From the cell containing the given text, extract its center point as [x, y] coordinate. 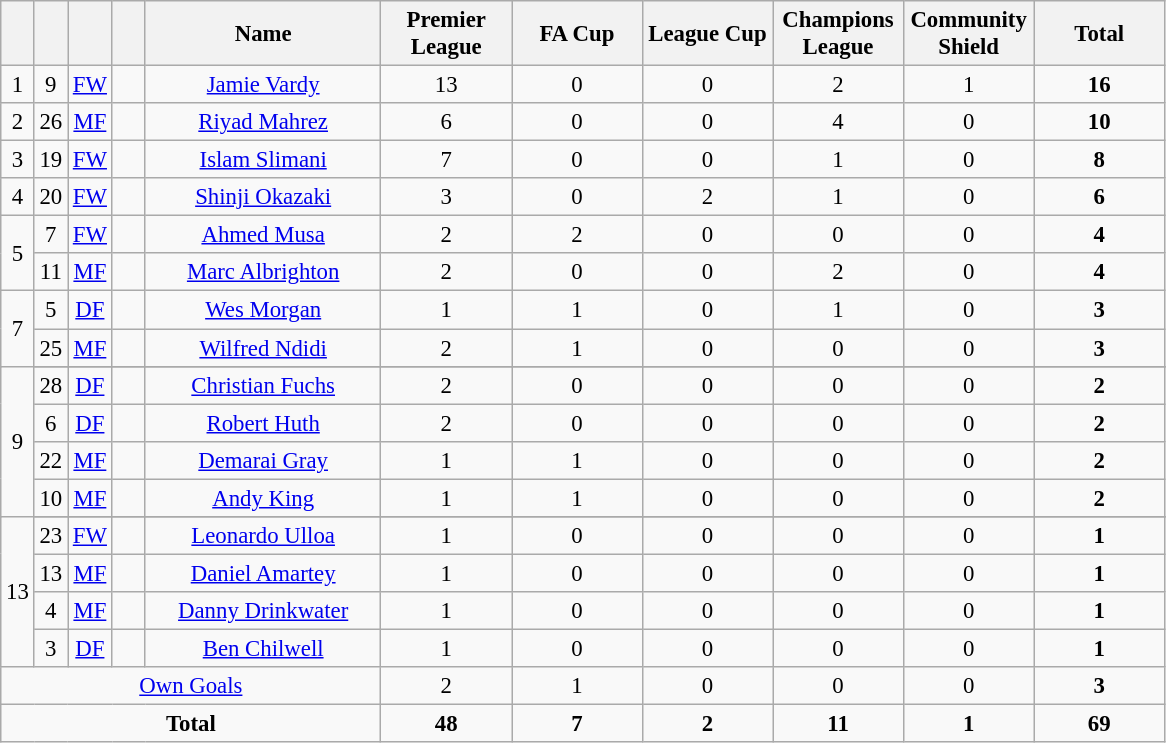
48 [446, 724]
Name [263, 34]
69 [1100, 724]
Premier League [446, 34]
Marc Albrighton [263, 273]
Champions League [838, 34]
Andy King [263, 498]
Own Goals [191, 686]
25 [50, 348]
Wilfred Ndidi [263, 348]
Ben Chilwell [263, 648]
23 [50, 536]
Leonardo Ulloa [263, 536]
28 [50, 385]
Christian Fuchs [263, 385]
League Cup [708, 34]
Community Shield [968, 34]
19 [50, 160]
22 [50, 460]
Ahmed Musa [263, 235]
16 [1100, 85]
Shinji Okazaki [263, 197]
Riyad Mahrez [263, 122]
26 [50, 122]
20 [50, 197]
Jamie Vardy [263, 85]
8 [1100, 160]
Islam Slimani [263, 160]
Danny Drinkwater [263, 611]
Demarai Gray [263, 460]
Daniel Amartey [263, 573]
Wes Morgan [263, 310]
Robert Huth [263, 423]
FA Cup [578, 34]
